Find where the given text appears and provide that cell's center as [X, Y] coordinate. 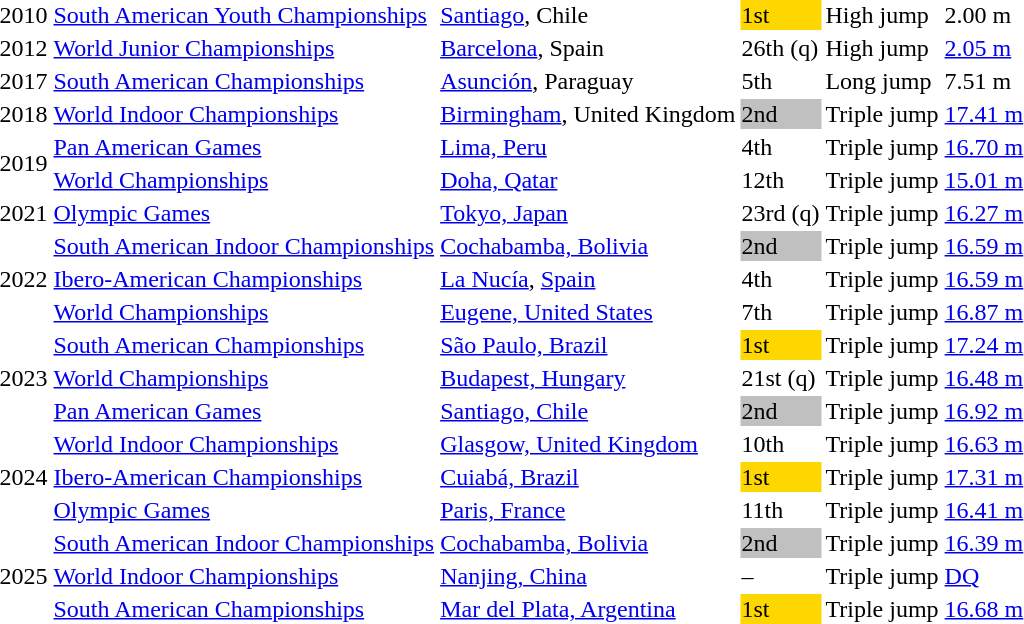
South American Youth Championships [244, 15]
La Nucía, Spain [588, 279]
21st (q) [780, 378]
5th [780, 81]
Barcelona, Spain [588, 48]
Mar del Plata, Argentina [588, 609]
Glasgow, United Kingdom [588, 444]
Birmingham, United Kingdom [588, 114]
Doha, Qatar [588, 180]
Paris, France [588, 510]
Eugene, United States [588, 312]
São Paulo, Brazil [588, 345]
23rd (q) [780, 213]
Budapest, Hungary [588, 378]
Nanjing, China [588, 576]
7th [780, 312]
Lima, Peru [588, 147]
– [780, 576]
Tokyo, Japan [588, 213]
10th [780, 444]
Long jump [882, 81]
World Junior Championships [244, 48]
12th [780, 180]
11th [780, 510]
Cuiabá, Brazil [588, 477]
Asunción, Paraguay [588, 81]
26th (q) [780, 48]
